Identify which cell holds the provided text, then report its [x, y] central coordinate. 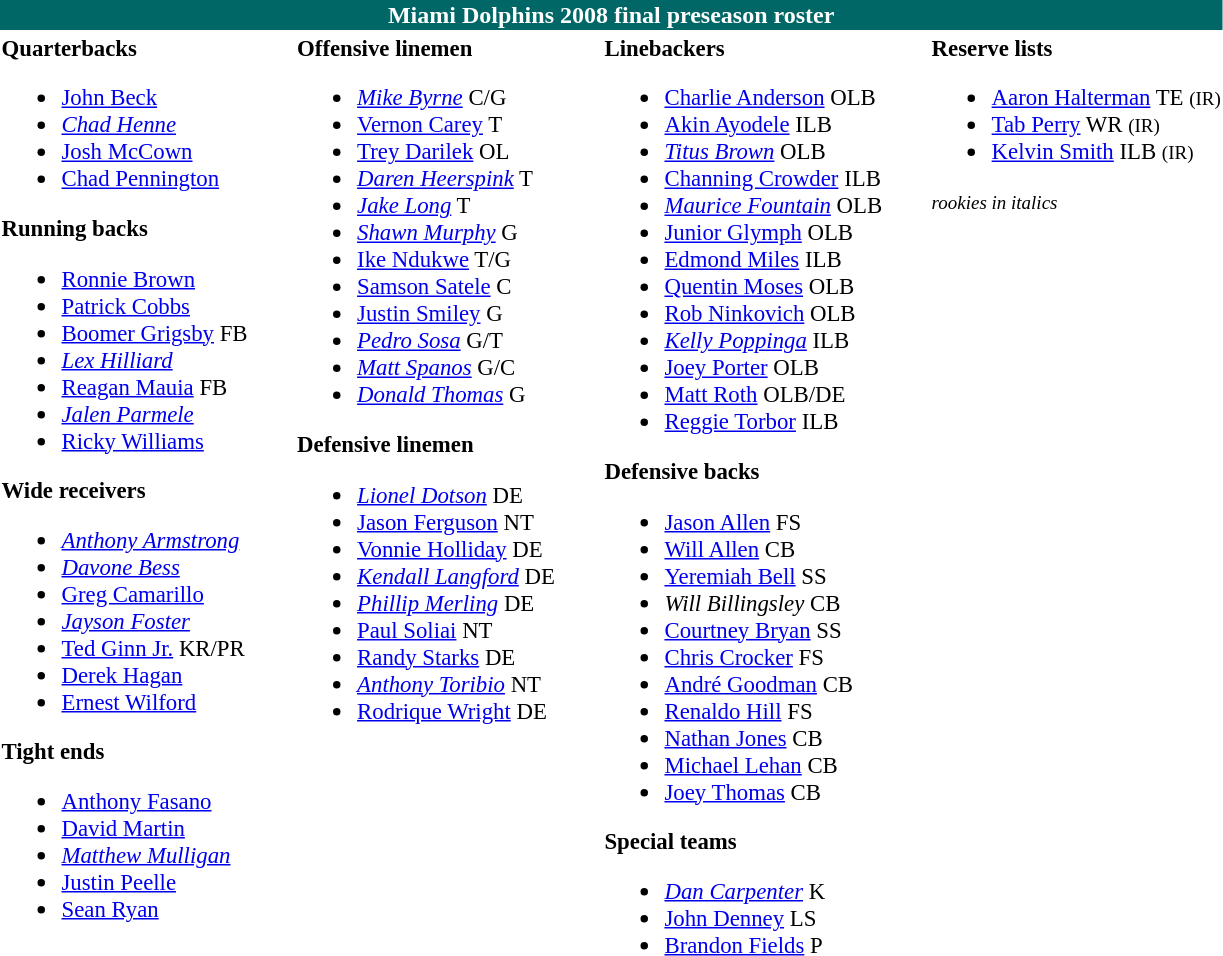
Miami Dolphins 2008 final preseason roster [611, 15]
